Locate the cell with the specified text and output its (X, Y) center coordinate. 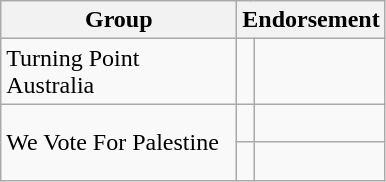
Group (119, 20)
We Vote For Palestine (119, 142)
Turning Point Australia (119, 72)
Endorsement (311, 20)
